Determine the (x, y) coordinate at the center of the cell enclosing the given text.  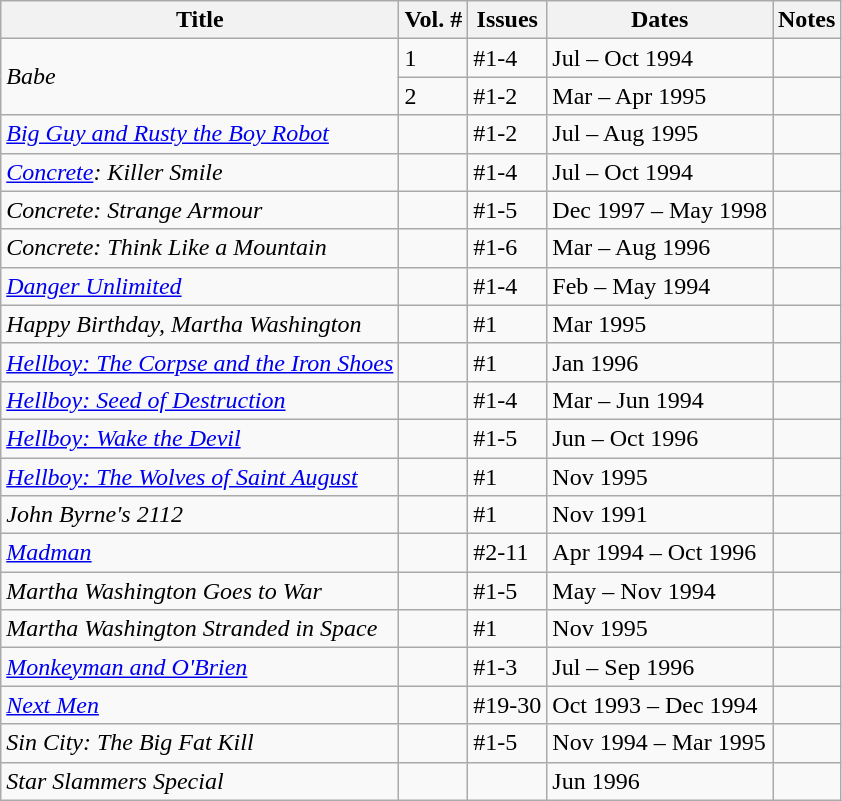
#2-11 (508, 553)
Jun 1996 (660, 781)
Next Men (200, 705)
Hellboy: The Corpse and the Iron Shoes (200, 362)
May – Nov 1994 (660, 591)
Mar 1995 (660, 324)
2 (434, 96)
Dec 1997 – May 1998 (660, 210)
Vol. # (434, 20)
Monkeyman and O'Brien (200, 667)
Jul – Aug 1995 (660, 134)
Apr 1994 – Oct 1996 (660, 553)
John Byrne's 2112 (200, 515)
Concrete: Strange Armour (200, 210)
Martha Washington Stranded in Space (200, 629)
Feb – May 1994 (660, 286)
#1-3 (508, 667)
Babe (200, 77)
Mar – Aug 1996 (660, 248)
Jan 1996 (660, 362)
Notes (806, 20)
Martha Washington Goes to War (200, 591)
Big Guy and Rusty the Boy Robot (200, 134)
Hellboy: Seed of Destruction (200, 400)
Mar – Jun 1994 (660, 400)
Mar – Apr 1995 (660, 96)
Issues (508, 20)
Hellboy: Wake the Devil (200, 438)
Danger Unlimited (200, 286)
Jul – Sep 1996 (660, 667)
Nov 1991 (660, 515)
#19-30 (508, 705)
Sin City: The Big Fat Kill (200, 743)
Concrete: Think Like a Mountain (200, 248)
Jun – Oct 1996 (660, 438)
Hellboy: The Wolves of Saint August (200, 477)
Title (200, 20)
Happy Birthday, Martha Washington (200, 324)
Concrete: Killer Smile (200, 172)
Dates (660, 20)
Star Slammers Special (200, 781)
Oct 1993 – Dec 1994 (660, 705)
1 (434, 58)
Nov 1994 – Mar 1995 (660, 743)
Madman (200, 553)
#1-6 (508, 248)
